For the text-containing cell, return its midpoint in [X, Y] coordinate format. 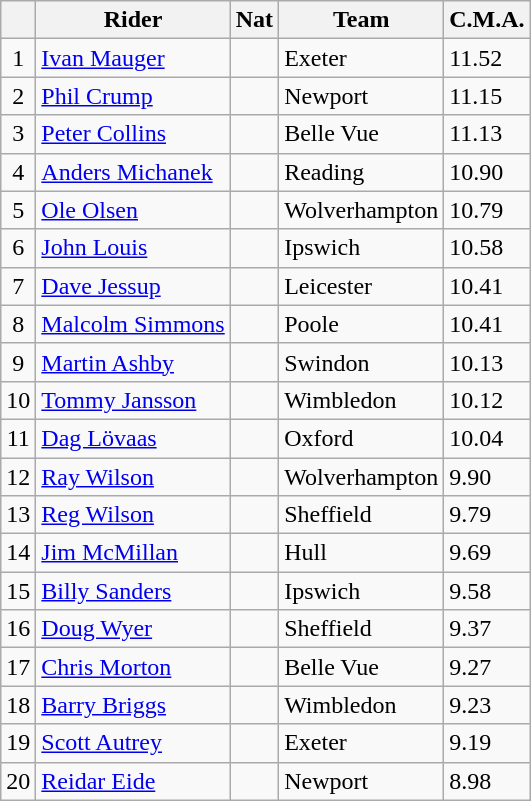
Ole Olsen [133, 210]
8 [18, 324]
12 [18, 477]
Barry Briggs [133, 705]
11.13 [487, 134]
Poole [362, 324]
16 [18, 629]
Reading [362, 172]
10.12 [487, 400]
Ray Wilson [133, 477]
Leicester [362, 286]
9.27 [487, 667]
10.90 [487, 172]
7 [18, 286]
9.23 [487, 705]
Ivan Mauger [133, 58]
Swindon [362, 362]
13 [18, 515]
14 [18, 553]
Nat [254, 20]
Dag Lövaas [133, 438]
Reg Wilson [133, 515]
Oxford [362, 438]
1 [18, 58]
4 [18, 172]
Scott Autrey [133, 743]
9.37 [487, 629]
15 [18, 591]
Malcolm Simmons [133, 324]
5 [18, 210]
Hull [362, 553]
18 [18, 705]
11.15 [487, 96]
9.58 [487, 591]
Martin Ashby [133, 362]
Rider [133, 20]
Chris Morton [133, 667]
Peter Collins [133, 134]
Team [362, 20]
C.M.A. [487, 20]
9.79 [487, 515]
10 [18, 400]
Dave Jessup [133, 286]
9.69 [487, 553]
2 [18, 96]
Phil Crump [133, 96]
John Louis [133, 248]
19 [18, 743]
8.98 [487, 781]
10.79 [487, 210]
Tommy Jansson [133, 400]
Reidar Eide [133, 781]
3 [18, 134]
17 [18, 667]
Jim McMillan [133, 553]
Anders Michanek [133, 172]
6 [18, 248]
10.58 [487, 248]
9.19 [487, 743]
Billy Sanders [133, 591]
10.13 [487, 362]
Doug Wyer [133, 629]
9.90 [487, 477]
10.04 [487, 438]
9 [18, 362]
11 [18, 438]
11.52 [487, 58]
20 [18, 781]
